Search for the cell housing the specified text and yield its [x, y] center coordinate. 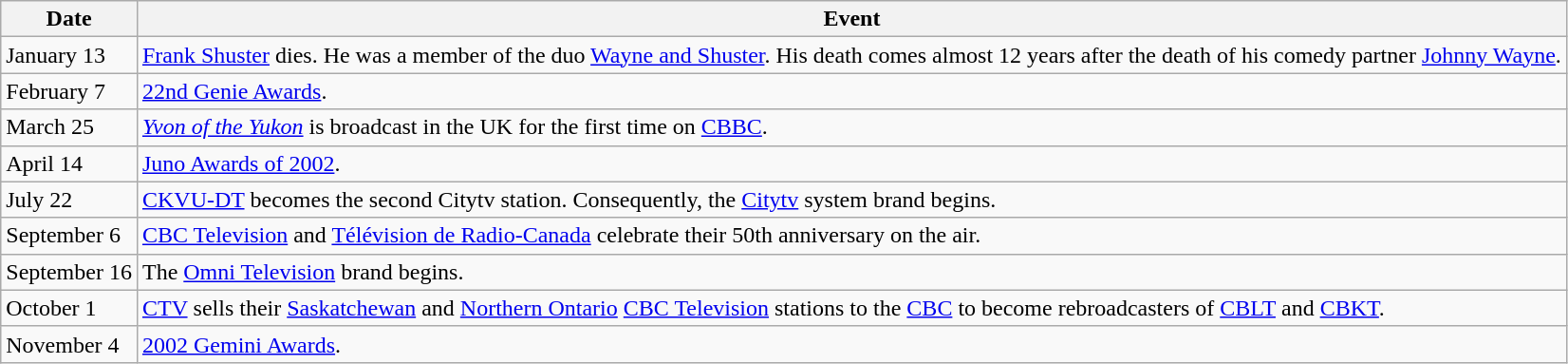
CBC Television and Télévision de Radio-Canada celebrate their 50th anniversary on the air. [851, 236]
Frank Shuster dies. He was a member of the duo Wayne and Shuster. His death comes almost 12 years after the death of his comedy partner Johnny Wayne. [851, 55]
Date [69, 19]
CTV sells their Saskatchewan and Northern Ontario CBC Television stations to the CBC to become rebroadcasters of CBLT and CBKT. [851, 308]
January 13 [69, 55]
2002 Gemini Awards. [851, 344]
July 22 [69, 200]
Juno Awards of 2002. [851, 163]
Yvon of the Yukon is broadcast in the UK for the first time on CBBC. [851, 127]
22nd Genie Awards. [851, 91]
September 6 [69, 236]
November 4 [69, 344]
Event [851, 19]
September 16 [69, 272]
The Omni Television brand begins. [851, 272]
February 7 [69, 91]
April 14 [69, 163]
March 25 [69, 127]
October 1 [69, 308]
CKVU-DT becomes the second Citytv station. Consequently, the Citytv system brand begins. [851, 200]
